Return the (X, Y) coordinate for the center point of the cell that contains the specified text.  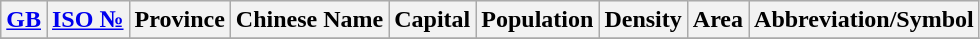
Province (180, 20)
Chinese Name (309, 20)
ISO № (88, 20)
Abbreviation/Symbol (864, 20)
Capital (432, 20)
GB (24, 20)
Density (643, 20)
Population (538, 20)
Area (718, 20)
